Scan for the cell matching the given text and deliver its [X, Y] coordinate at center. 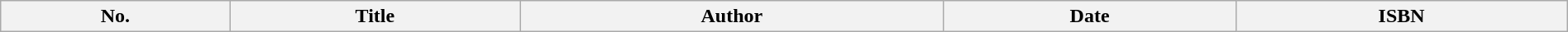
ISBN [1401, 16]
No. [116, 16]
Date [1090, 16]
Title [375, 16]
Author [733, 16]
